Extract the [X, Y] coordinate from the center of the cell holding the provided text.  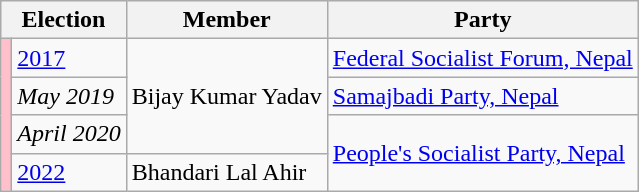
Member [226, 20]
2022 [69, 172]
Bhandari Lal Ahir [226, 172]
Election [64, 20]
Samajbadi Party, Nepal [482, 96]
May 2019 [69, 96]
April 2020 [69, 134]
2017 [69, 58]
Federal Socialist Forum, Nepal [482, 58]
People's Socialist Party, Nepal [482, 153]
Party [482, 20]
Bijay Kumar Yadav [226, 96]
